Locate the cell with the specified text and output its (X, Y) center coordinate. 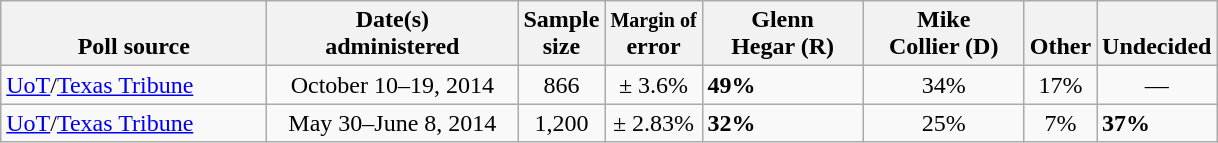
25% (944, 123)
— (1157, 85)
49% (782, 85)
± 2.83% (654, 123)
Poll source (134, 34)
1,200 (562, 123)
Other (1060, 34)
17% (1060, 85)
Samplesize (562, 34)
October 10–19, 2014 (392, 85)
MikeCollier (D) (944, 34)
32% (782, 123)
± 3.6% (654, 85)
Margin oferror (654, 34)
GlennHegar (R) (782, 34)
34% (944, 85)
866 (562, 85)
7% (1060, 123)
37% (1157, 123)
May 30–June 8, 2014 (392, 123)
Undecided (1157, 34)
Date(s)administered (392, 34)
